Output the (x, y) coordinate of the center of the cell containing the given text.  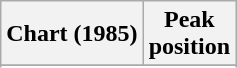
Peakposition (189, 34)
Chart (1985) (72, 34)
